Return (X, Y) of the center of cell containing provided text 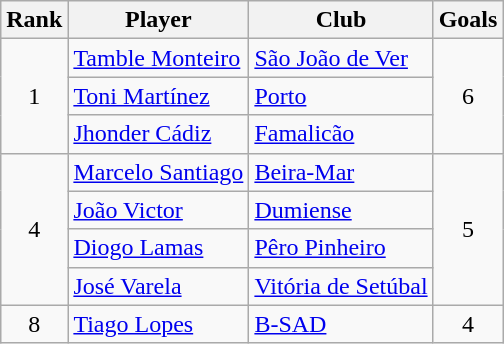
Tiago Lopes (158, 324)
5 (468, 229)
6 (468, 96)
São João de Ver (341, 58)
Rank (34, 20)
Tamble Monteiro (158, 58)
Beira-Mar (341, 172)
Porto (341, 96)
Club (341, 20)
Marcelo Santiago (158, 172)
João Victor (158, 210)
Diogo Lamas (158, 248)
Jhonder Cádiz (158, 134)
Dumiense (341, 210)
Goals (468, 20)
José Varela (158, 286)
B-SAD (341, 324)
Vitória de Setúbal (341, 286)
Player (158, 20)
Famalicão (341, 134)
1 (34, 96)
Pêro Pinheiro (341, 248)
Toni Martínez (158, 96)
8 (34, 324)
